Scan for the cell matching the given text and deliver its (x, y) coordinate at center. 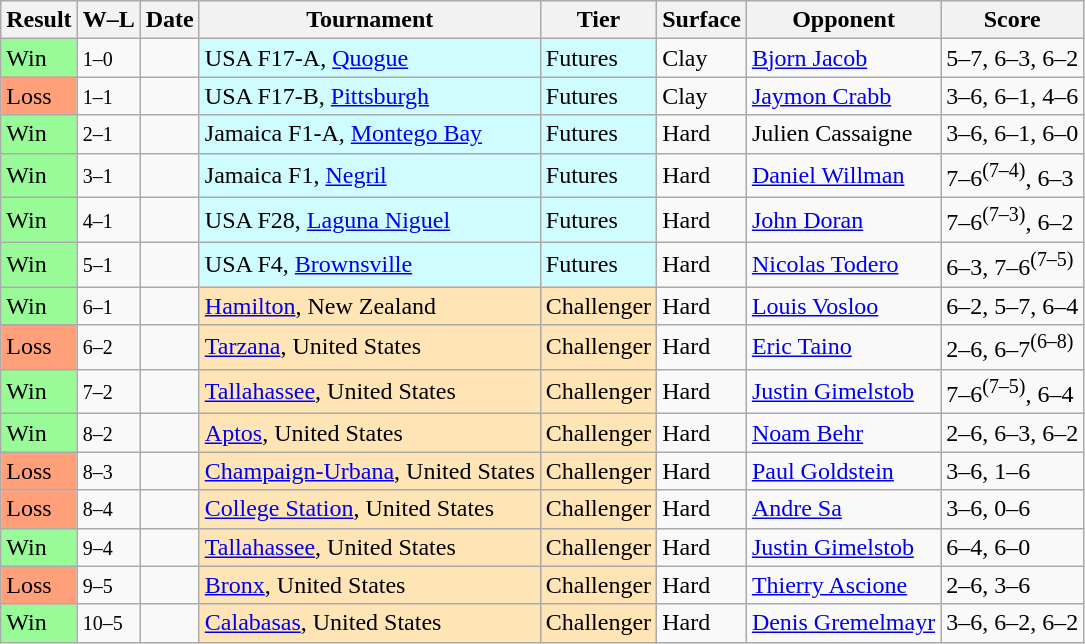
Jamaica F1, Negril (370, 176)
Jamaica F1-A, Montego Bay (370, 134)
Eric Taino (843, 348)
6–2, 5–7, 6–4 (1012, 306)
USA F17-A, Quogue (370, 58)
5–7, 6–3, 6–2 (1012, 58)
USA F4, Brownsville (370, 264)
Tier (598, 20)
Denis Gremelmayr (843, 623)
Calabasas, United States (370, 623)
6–3, 7–6(7–5) (1012, 264)
4–1 (108, 220)
Louis Vosloo (843, 306)
Noam Behr (843, 433)
8–2 (108, 433)
3–1 (108, 176)
2–1 (108, 134)
W–L (108, 20)
9–4 (108, 547)
Paul Goldstein (843, 471)
10–5 (108, 623)
Tarzana, United States (370, 348)
John Doran (843, 220)
Opponent (843, 20)
2–6, 6–3, 6–2 (1012, 433)
Champaign-Urbana, United States (370, 471)
Jaymon Crabb (843, 96)
Nicolas Todero (843, 264)
College Station, United States (370, 509)
5–1 (108, 264)
Tournament (370, 20)
2–6, 6–7(6–8) (1012, 348)
6–2 (108, 348)
Aptos, United States (370, 433)
Hamilton, New Zealand (370, 306)
7–2 (108, 392)
Thierry Ascione (843, 585)
Result (39, 20)
USA F17-B, Pittsburgh (370, 96)
7–6(7–5), 6–4 (1012, 392)
7–6(7–4), 6–3 (1012, 176)
Andre Sa (843, 509)
USA F28, Laguna Niguel (370, 220)
Bronx, United States (370, 585)
1–0 (108, 58)
Bjorn Jacob (843, 58)
3–6, 6–1, 6–0 (1012, 134)
1–1 (108, 96)
Date (170, 20)
2–6, 3–6 (1012, 585)
8–4 (108, 509)
7–6(7–3), 6–2 (1012, 220)
8–3 (108, 471)
3–6, 6–2, 6–2 (1012, 623)
Daniel Willman (843, 176)
3–6, 6–1, 4–6 (1012, 96)
3–6, 0–6 (1012, 509)
Score (1012, 20)
Surface (702, 20)
6–4, 6–0 (1012, 547)
6–1 (108, 306)
3–6, 1–6 (1012, 471)
9–5 (108, 585)
Julien Cassaigne (843, 134)
